Detect which cell encompasses the target text, then output its [x, y] center coordinate. 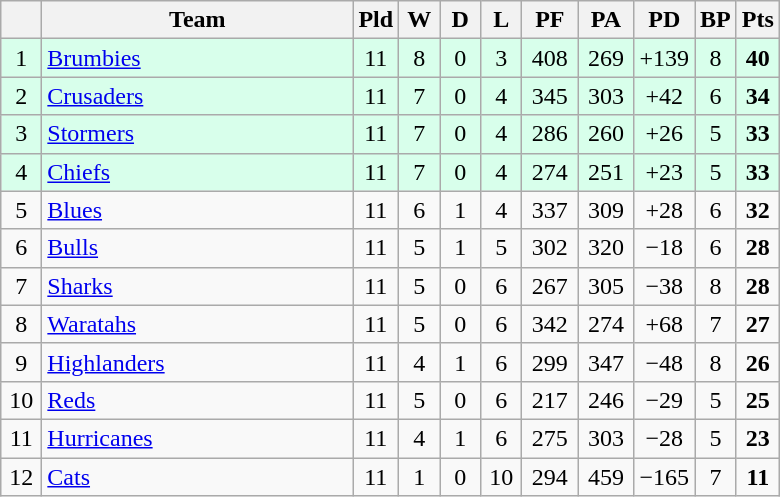
L [502, 20]
260 [606, 134]
459 [606, 477]
+68 [664, 324]
−28 [664, 438]
34 [758, 96]
−38 [664, 286]
+42 [664, 96]
269 [606, 58]
299 [550, 362]
9 [22, 362]
347 [606, 362]
27 [758, 324]
267 [550, 286]
275 [550, 438]
BP [716, 20]
Crusaders [198, 96]
Highlanders [198, 362]
40 [758, 58]
W [420, 20]
−48 [664, 362]
342 [550, 324]
309 [606, 210]
2 [22, 96]
+23 [664, 172]
Chiefs [198, 172]
PD [664, 20]
+139 [664, 58]
−18 [664, 248]
PA [606, 20]
Blues [198, 210]
26 [758, 362]
Bulls [198, 248]
Stormers [198, 134]
Reds [198, 400]
217 [550, 400]
Pts [758, 20]
Waratahs [198, 324]
23 [758, 438]
345 [550, 96]
Sharks [198, 286]
337 [550, 210]
25 [758, 400]
294 [550, 477]
+26 [664, 134]
12 [22, 477]
Pld [376, 20]
Brumbies [198, 58]
PF [550, 20]
408 [550, 58]
+28 [664, 210]
320 [606, 248]
D [460, 20]
−165 [664, 477]
246 [606, 400]
305 [606, 286]
302 [550, 248]
Hurricanes [198, 438]
Team [198, 20]
32 [758, 210]
251 [606, 172]
−29 [664, 400]
286 [550, 134]
Cats [198, 477]
